Pinpoint the cell where the given text exists, returning its [X, Y] midpoint coordinate. 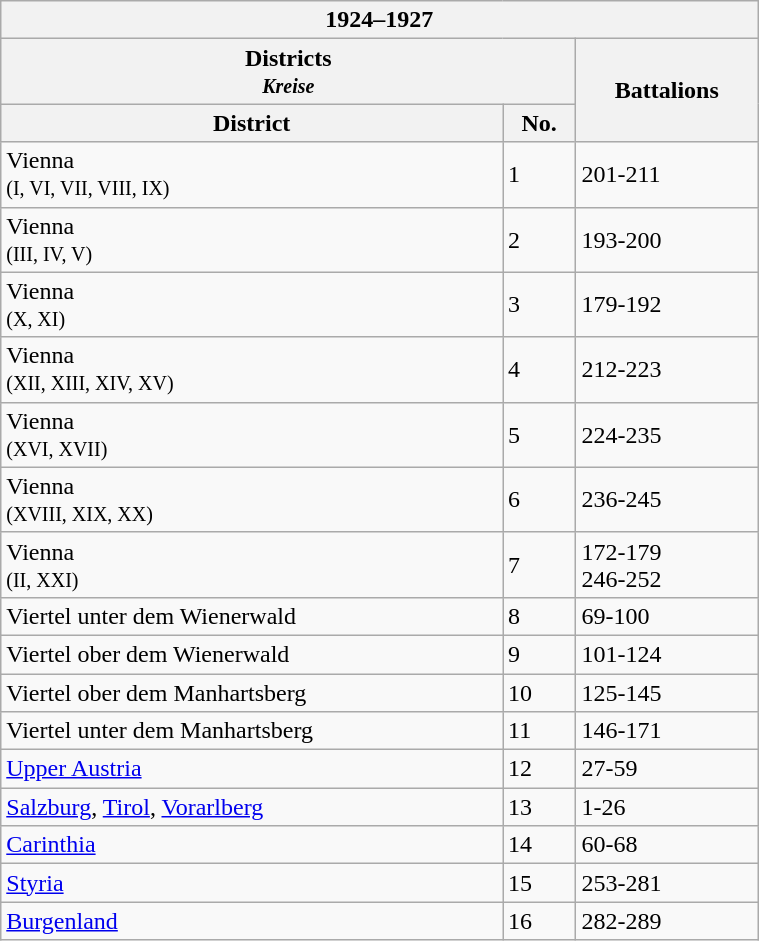
District [252, 123]
Burgenland [252, 921]
179-192 [667, 304]
282-289 [667, 921]
10 [540, 693]
No. [540, 123]
1924–1927 [380, 20]
Vienna(XII, XIII, XIV, XV) [252, 370]
224-235 [667, 434]
2 [540, 240]
Battalions [667, 90]
236-245 [667, 500]
69-100 [667, 616]
14 [540, 845]
Vienna(XVI, XVII) [252, 434]
1 [540, 174]
Vienna(XVIII, XIX, XX) [252, 500]
Upper Austria [252, 769]
4 [540, 370]
13 [540, 807]
3 [540, 304]
146-171 [667, 731]
212-223 [667, 370]
253-281 [667, 883]
193-200 [667, 240]
DistrictsKreise [288, 72]
Salzburg, Tirol, Vorarlberg [252, 807]
101-124 [667, 654]
12 [540, 769]
Vienna(III, IV, V) [252, 240]
5 [540, 434]
Viertel ober dem Wienerwald [252, 654]
Viertel unter dem Wienerwald [252, 616]
15 [540, 883]
11 [540, 731]
16 [540, 921]
172-179246-252 [667, 564]
Styria [252, 883]
6 [540, 500]
9 [540, 654]
60-68 [667, 845]
Vienna(X, XI) [252, 304]
Vienna(I, VI, VII, VIII, IX) [252, 174]
201-211 [667, 174]
7 [540, 564]
1-26 [667, 807]
Carinthia [252, 845]
125-145 [667, 693]
Vienna(II, XXI) [252, 564]
Viertel unter dem Manhartsberg [252, 731]
8 [540, 616]
27-59 [667, 769]
Viertel ober dem Manhartsberg [252, 693]
